Pinpoint the cell where the given text exists, returning its [x, y] midpoint coordinate. 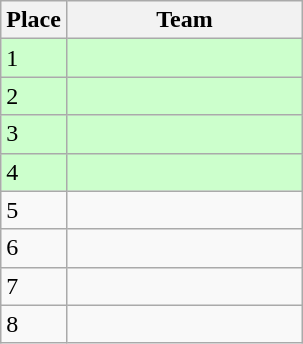
8 [34, 324]
Team [184, 20]
Place [34, 20]
6 [34, 248]
5 [34, 210]
7 [34, 286]
2 [34, 96]
1 [34, 58]
3 [34, 134]
4 [34, 172]
